From the cell containing the given text, extract its center point as [x, y] coordinate. 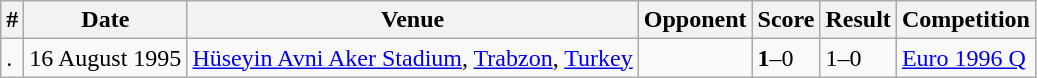
# [12, 20]
16 August 1995 [106, 58]
Hüseyin Avni Aker Stadium, Trabzon, Turkey [412, 58]
Date [106, 20]
Competition [966, 20]
Score [786, 20]
. [12, 58]
Venue [412, 20]
Result [858, 20]
Euro 1996 Q [966, 58]
Opponent [695, 20]
